Extract the (x, y) coordinate from the center of the cell holding the provided text.  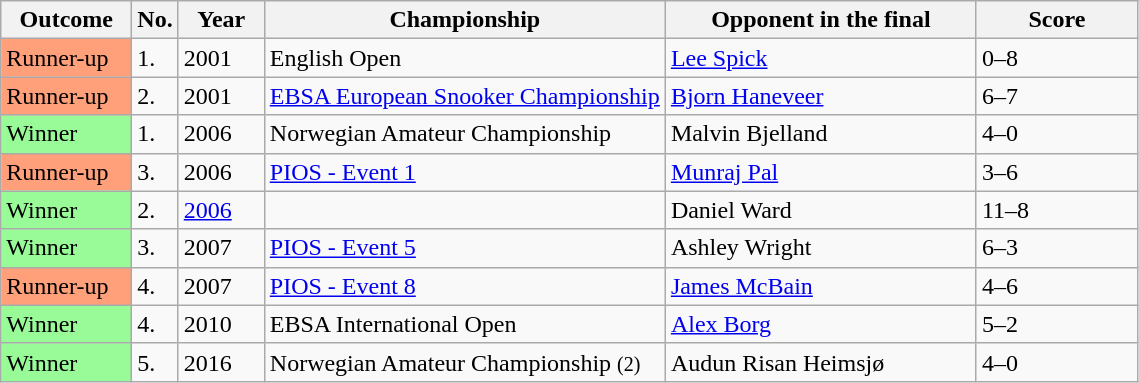
11–8 (1056, 210)
Norwegian Amateur Championship (464, 134)
4–6 (1056, 286)
Score (1056, 20)
Alex Borg (820, 324)
2010 (221, 324)
Year (221, 20)
PIOS - Event 8 (464, 286)
Opponent in the final (820, 20)
Lee Spick (820, 58)
PIOS - Event 5 (464, 248)
6–3 (1056, 248)
3–6 (1056, 172)
Norwegian Amateur Championship (2) (464, 362)
Daniel Ward (820, 210)
PIOS - Event 1 (464, 172)
2016 (221, 362)
No. (155, 20)
Championship (464, 20)
6–7 (1056, 96)
James McBain (820, 286)
Malvin Bjelland (820, 134)
Munraj Pal (820, 172)
EBSA International Open (464, 324)
Audun Risan Heimsjø (820, 362)
Bjorn Haneveer (820, 96)
0–8 (1056, 58)
EBSA European Snooker Championship (464, 96)
5. (155, 362)
Outcome (66, 20)
Ashley Wright (820, 248)
5–2 (1056, 324)
English Open (464, 58)
